Return the [X, Y] coordinate for the center point of the cell that contains the specified text.  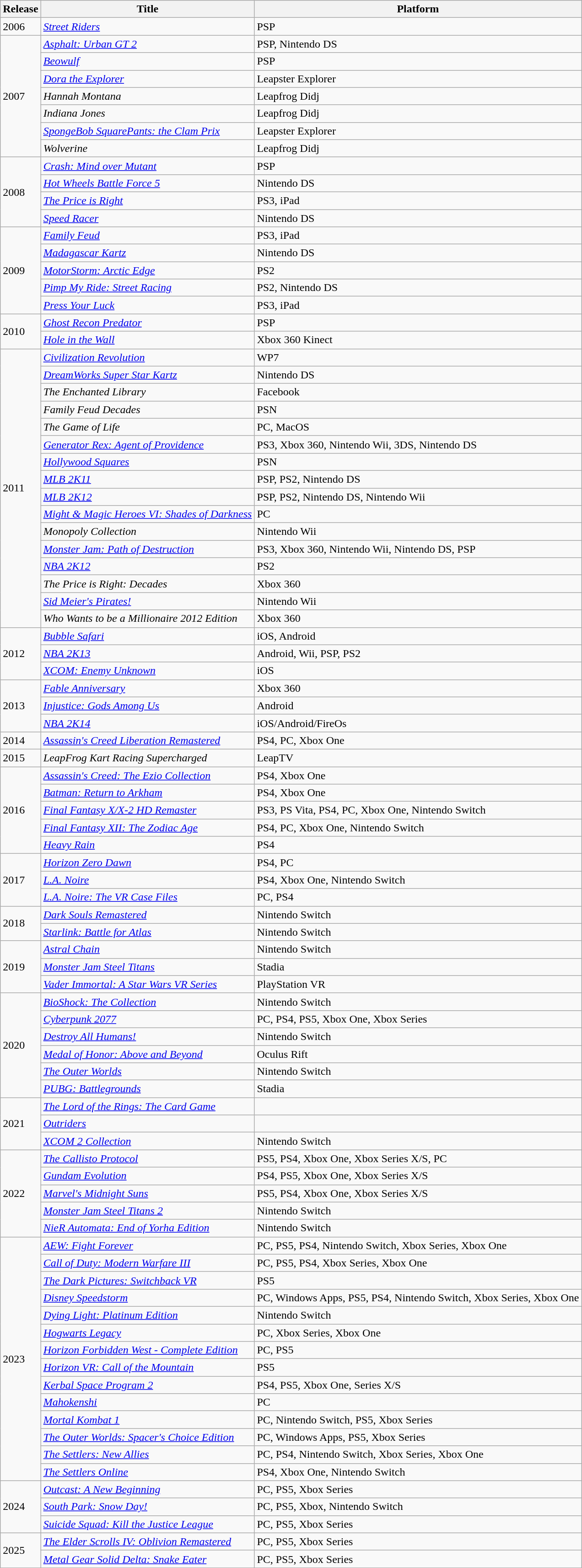
PS3, Xbox 360, Nintendo Wii, 3DS, Nintendo DS [418, 444]
NBA 2K13 [147, 653]
Beowulf [147, 61]
Destroy All Humans! [147, 1036]
2021 [21, 1124]
WP7 [418, 357]
Wolverine [147, 148]
Monopoly Collection [147, 532]
Fable Anniversary [147, 688]
Family Feud Decades [147, 410]
Monster Jam Steel Titans [147, 967]
MLB 2K12 [147, 496]
Marvel's Midnight Suns [147, 1193]
PS5, PS4, Xbox One, Xbox Series X/S, PC [418, 1158]
The Callisto Protocol [147, 1158]
PS4, PC, Xbox One, Nintendo Switch [418, 828]
LeapTV [418, 758]
The Lord of the Rings: The Card Game [147, 1106]
Oculus Rift [418, 1054]
South Park: Snow Day! [147, 1507]
PS3, Xbox 360, Nintendo Wii, Nintendo DS, PSP [418, 549]
Call of Duty: Modern Warfare III [147, 1263]
Hot Wheels Battle Force 5 [147, 183]
Medal of Honor: Above and Beyond [147, 1054]
PC, PS4 [418, 897]
Final Fantasy X/X-2 HD Remaster [147, 810]
Title [147, 9]
Family Feud [147, 236]
The Outer Worlds [147, 1072]
2013 [21, 706]
Crash: Mind over Mutant [147, 166]
PC, Windows Apps, PS5, PS4, Nintendo Switch, Xbox Series, Xbox One [418, 1298]
PC, PS4, Nintendo Switch, Xbox Series, Xbox One [418, 1455]
Street Riders [147, 27]
Mortal Kombat 1 [147, 1420]
Hannah Montana [147, 96]
Outriders [147, 1124]
PUBG: Battlegrounds [147, 1089]
The Elder Scrolls IV: Oblivion Remastered [147, 1541]
PS4 [418, 845]
Heavy Rain [147, 845]
Generator Rex: Agent of Providence [147, 444]
Cyberpunk 2077 [147, 1019]
Civilization Revolution [147, 357]
Dark Souls Remastered [147, 915]
The Outer Worlds: Spacer's Choice Edition [147, 1437]
Astral Chain [147, 949]
2018 [21, 923]
Android, Wii, PSP, PS2 [418, 653]
2014 [21, 740]
Metal Gear Solid Delta: Snake Eater [147, 1559]
PC, Xbox Series, Xbox One [418, 1333]
Assassin's Creed Liberation Remastered [147, 740]
2012 [21, 653]
iOS/Android/FireOs [418, 723]
2007 [21, 96]
2024 [21, 1507]
2011 [21, 488]
Dora the Explorer [147, 79]
Hollywood Squares [147, 462]
NieR Automata: End of Yorha Edition [147, 1228]
L.A. Noire [147, 880]
PS4, PC [418, 862]
Asphalt: Urban GT 2 [147, 44]
Starlink: Battle for Atlas [147, 932]
The Price is Right [147, 200]
PlayStation VR [418, 984]
BioShock: The Collection [147, 1002]
PSP, PS2, Nintendo DS, Nintendo Wii [418, 496]
NBA 2K14 [147, 723]
Sid Meier's Pirates! [147, 601]
Ghost Recon Predator [147, 323]
Press Your Luck [147, 305]
PSP, PS2, Nintendo DS [418, 479]
2023 [21, 1359]
PS3, PS Vita, PS4, PC, Xbox One, Nintendo Switch [418, 810]
iOS, Android [418, 636]
Hogwarts Legacy [147, 1333]
PS5, PS4, Xbox One, Xbox Series X/S [418, 1193]
AEW: Fight Forever [147, 1245]
The Enchanted Library [147, 392]
MotorStorm: Arctic Edge [147, 270]
2006 [21, 27]
Android [418, 706]
2010 [21, 331]
Outcast: A New Beginning [147, 1489]
Monster Jam Steel Titans 2 [147, 1211]
PC, Nintendo Switch, PS5, Xbox Series [418, 1420]
PC, PS5 [418, 1350]
Facebook [418, 392]
L.A. Noire: The VR Case Files [147, 897]
Xbox 360 Kinect [418, 340]
The Game of Life [147, 427]
2025 [21, 1550]
2019 [21, 967]
MLB 2K11 [147, 479]
The Price is Right: Decades [147, 584]
2016 [21, 810]
Indiana Jones [147, 113]
Hole in the Wall [147, 340]
Release [21, 9]
PS4, PC, Xbox One [418, 740]
PS4, PS5, Xbox One, Series X/S [418, 1385]
Horizon Forbidden West - Complete Edition [147, 1350]
2008 [21, 192]
LeapFrog Kart Racing Supercharged [147, 758]
Bubble Safari [147, 636]
XCOM 2 Collection [147, 1141]
PC, Windows Apps, PS5, Xbox Series [418, 1437]
PC, MacOS [418, 427]
Dying Light: Platinum Edition [147, 1315]
XCOM: Enemy Unknown [147, 671]
Platform [418, 9]
Horizon VR: Call of the Mountain [147, 1368]
Madagascar Kartz [147, 253]
Vader Immortal: A Star Wars VR Series [147, 984]
The Settlers: New Allies [147, 1455]
2009 [21, 270]
SpongeBob SquarePants: the Clam Prix [147, 131]
The Dark Pictures: Switchback VR [147, 1280]
2020 [21, 1045]
Mahokenshi [147, 1402]
PC, PS5, Xbox, Nintendo Switch [418, 1507]
PC, PS4, PS5, Xbox One, Xbox Series [418, 1019]
PS2, Nintendo DS [418, 288]
Injustice: Gods Among Us [147, 706]
PSP, Nintendo DS [418, 44]
PC, PS5, PS4, Nintendo Switch, Xbox Series, Xbox One [418, 1245]
NBA 2K12 [147, 566]
PC, PS5, PS4, Xbox Series, Xbox One [418, 1263]
Final Fantasy XII: The Zodiac Age [147, 828]
Gundam Evolution [147, 1176]
2022 [21, 1193]
Horizon Zero Dawn [147, 862]
2017 [21, 880]
2015 [21, 758]
Disney Speedstorm [147, 1298]
Pimp My Ride: Street Racing [147, 288]
Monster Jam: Path of Destruction [147, 549]
Suicide Squad: Kill the Justice League [147, 1524]
Kerbal Space Program 2 [147, 1385]
The Settlers Online [147, 1472]
Assassin's Creed: The Ezio Collection [147, 776]
iOS [418, 671]
DreamWorks Super Star Kartz [147, 375]
Might & Magic Heroes VI: Shades of Darkness [147, 514]
Batman: Return to Arkham [147, 793]
Who Wants to be a Millionaire 2012 Edition [147, 619]
PS4, PS5, Xbox One, Xbox Series X/S [418, 1176]
Speed Racer [147, 218]
